Determine the [X, Y] coordinate at the center of the cell enclosing the given text.  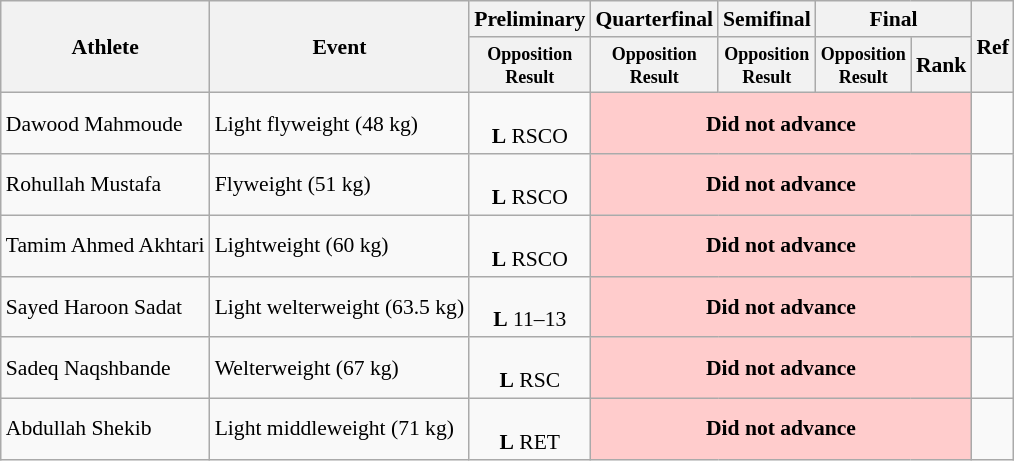
Rank [942, 65]
L RSC [530, 368]
Rohullah Mustafa [106, 184]
L 11–13 [530, 306]
Lightweight (60 kg) [340, 246]
Abdullah Shekib [106, 430]
Sadeq Naqshbande [106, 368]
Tamim Ahmed Akhtari [106, 246]
L RET [530, 430]
Dawood Mahmoude [106, 124]
Preliminary [530, 19]
Welterweight (67 kg) [340, 368]
Light welterweight (63.5 kg) [340, 306]
Athlete [106, 47]
Light flyweight (48 kg) [340, 124]
Event [340, 47]
Light middleweight (71 kg) [340, 430]
Ref [992, 47]
Final [894, 19]
Quarterfinal [654, 19]
Sayed Haroon Sadat [106, 306]
Semifinal [767, 19]
Flyweight (51 kg) [340, 184]
